Identify which cell holds the provided text, then report its (X, Y) central coordinate. 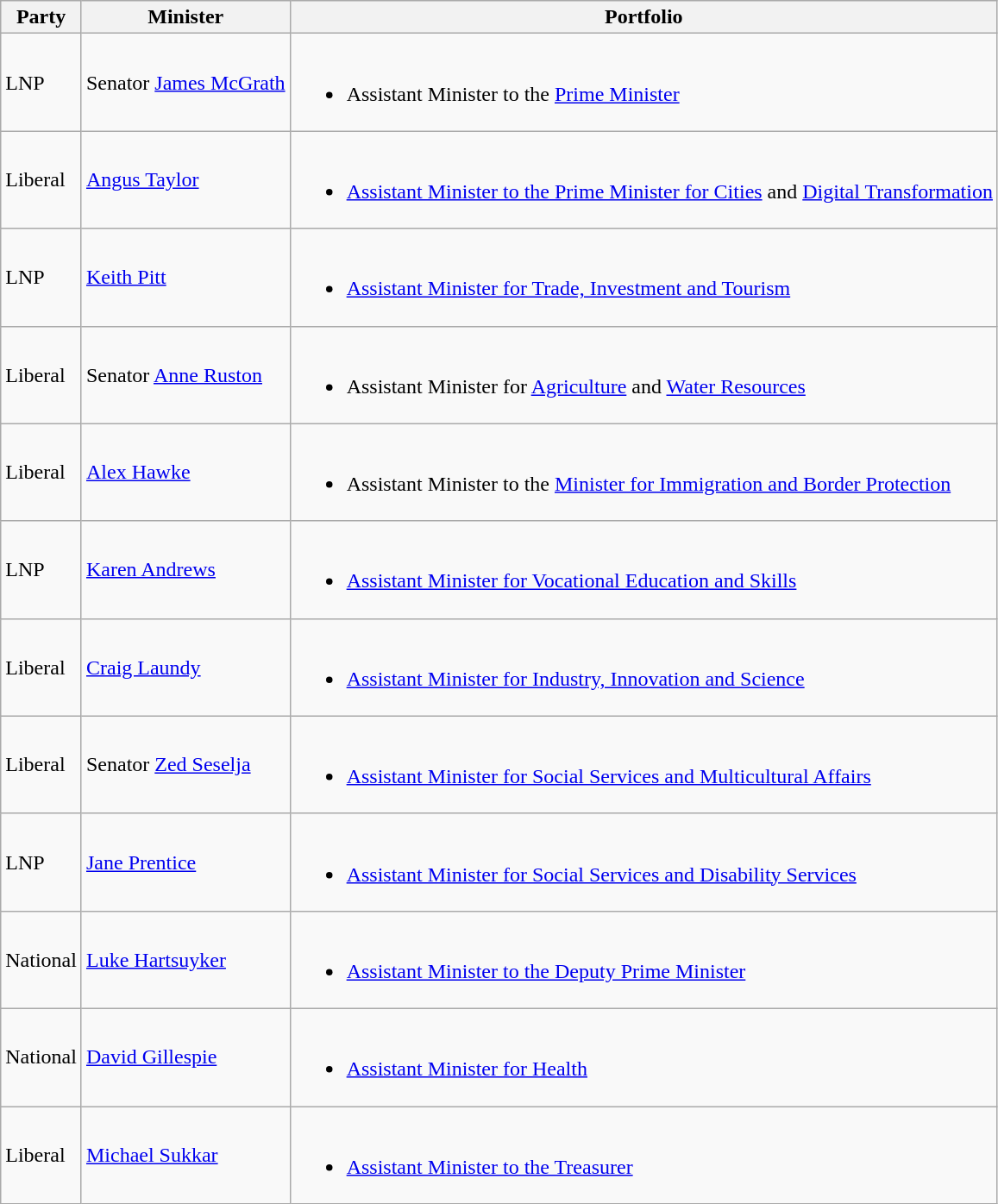
Jane Prentice (185, 862)
Assistant Minister for Social Services and Disability Services (643, 862)
Senator James McGrath (185, 83)
Assistant Minister to the Prime Minister for Cities and Digital Transformation (643, 179)
Angus Taylor (185, 179)
Assistant Minister to the Minister for Immigration and Border Protection (643, 473)
Alex Hawke (185, 473)
Assistant Minister for Social Services and Multicultural Affairs (643, 764)
Portfolio (643, 17)
Minister (185, 17)
Michael Sukkar (185, 1154)
Assistant Minister to the Deputy Prime Minister (643, 959)
Craig Laundy (185, 668)
David Gillespie (185, 1057)
Luke Hartsuyker (185, 959)
Assistant Minister to the Prime Minister (643, 83)
Assistant Minister for Trade, Investment and Tourism (643, 278)
Assistant Minister for Industry, Innovation and Science (643, 668)
Assistant Minister to the Treasurer (643, 1154)
Assistant Minister for Vocational Education and Skills (643, 569)
Assistant Minister for Agriculture and Water Resources (643, 374)
Senator Zed Seselja (185, 764)
Assistant Minister for Health (643, 1057)
Party (41, 17)
Senator Anne Ruston (185, 374)
Keith Pitt (185, 278)
Karen Andrews (185, 569)
